From the cell containing the given text, extract its center point as [x, y] coordinate. 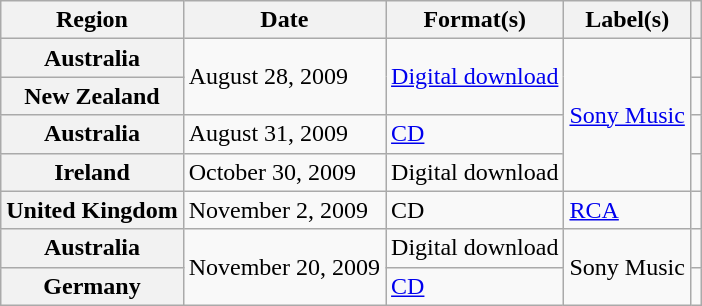
November 20, 2009 [284, 267]
Ireland [92, 172]
November 2, 2009 [284, 210]
August 28, 2009 [284, 77]
Format(s) [475, 20]
RCA [627, 210]
New Zealand [92, 96]
Label(s) [627, 20]
October 30, 2009 [284, 172]
United Kingdom [92, 210]
Region [92, 20]
Germany [92, 286]
August 31, 2009 [284, 134]
Date [284, 20]
